Extract the (X, Y) coordinate from the center of the cell holding the provided text.  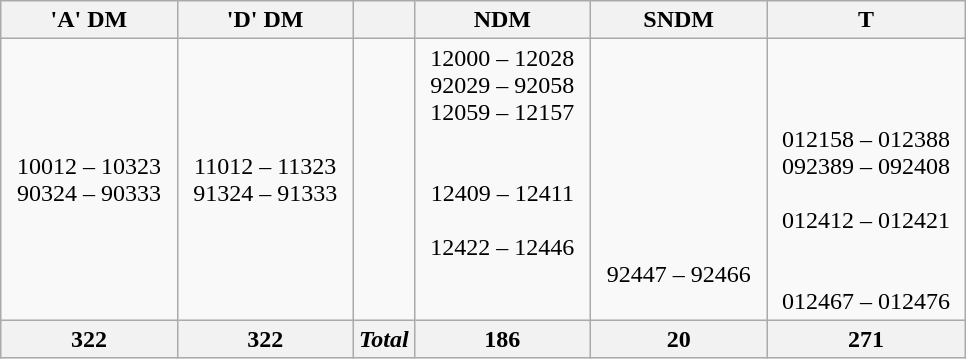
271 (866, 339)
NDM (502, 20)
Total (384, 339)
'D' DM (265, 20)
12000 – 1202892029 – 9205812059 – 1215712409 – 1241112422 – 12446 (502, 180)
10012 – 1032390324 – 90333 (89, 180)
T (866, 20)
SNDM (679, 20)
012158 – 012388092389 – 092408012412 – 012421012467 – 012476 (866, 180)
186 (502, 339)
11012 – 1132391324 – 91333 (265, 180)
92447 – 92466 (679, 180)
20 (679, 339)
'A' DM (89, 20)
